Locate the cell with the specified text and output its (X, Y) center coordinate. 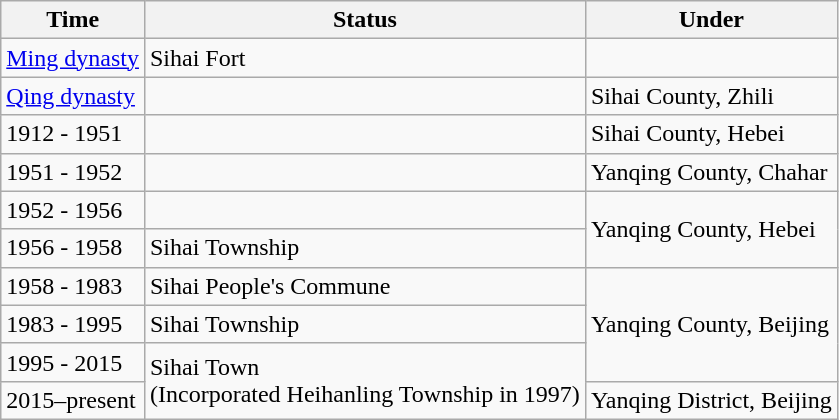
Yanqing County, Beijing (711, 324)
Sihai Town(Incorporated Heihanling Township in 1997) (364, 381)
1956 - 1958 (73, 248)
1952 - 1956 (73, 210)
Sihai County, Zhili (711, 96)
Sihai Fort (364, 58)
Status (364, 20)
Under (711, 20)
1912 - 1951 (73, 134)
Sihai County, Hebei (711, 134)
Yanqing District, Beijing (711, 400)
1995 - 2015 (73, 362)
Yanqing County, Hebei (711, 229)
Qing dynasty (73, 96)
Ming dynasty (73, 58)
1958 - 1983 (73, 286)
2015–present (73, 400)
1951 - 1952 (73, 172)
Sihai People's Commune (364, 286)
Time (73, 20)
Yanqing County, Chahar (711, 172)
1983 - 1995 (73, 324)
